Output the [x, y] coordinate of the center of the cell containing the given text.  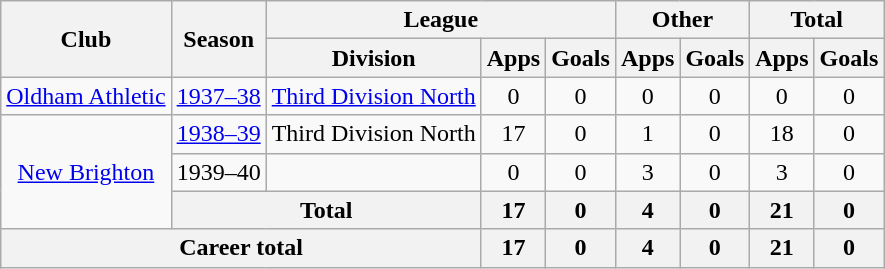
Oldham Athletic [86, 96]
18 [782, 134]
1937–38 [218, 96]
1939–40 [218, 172]
League [440, 20]
Division [374, 58]
New Brighton [86, 172]
Club [86, 39]
Season [218, 39]
Other [682, 20]
1 [647, 134]
1938–39 [218, 134]
Career total [241, 248]
